Provide the (x, y) coordinate of the cell's center where the given text is located.  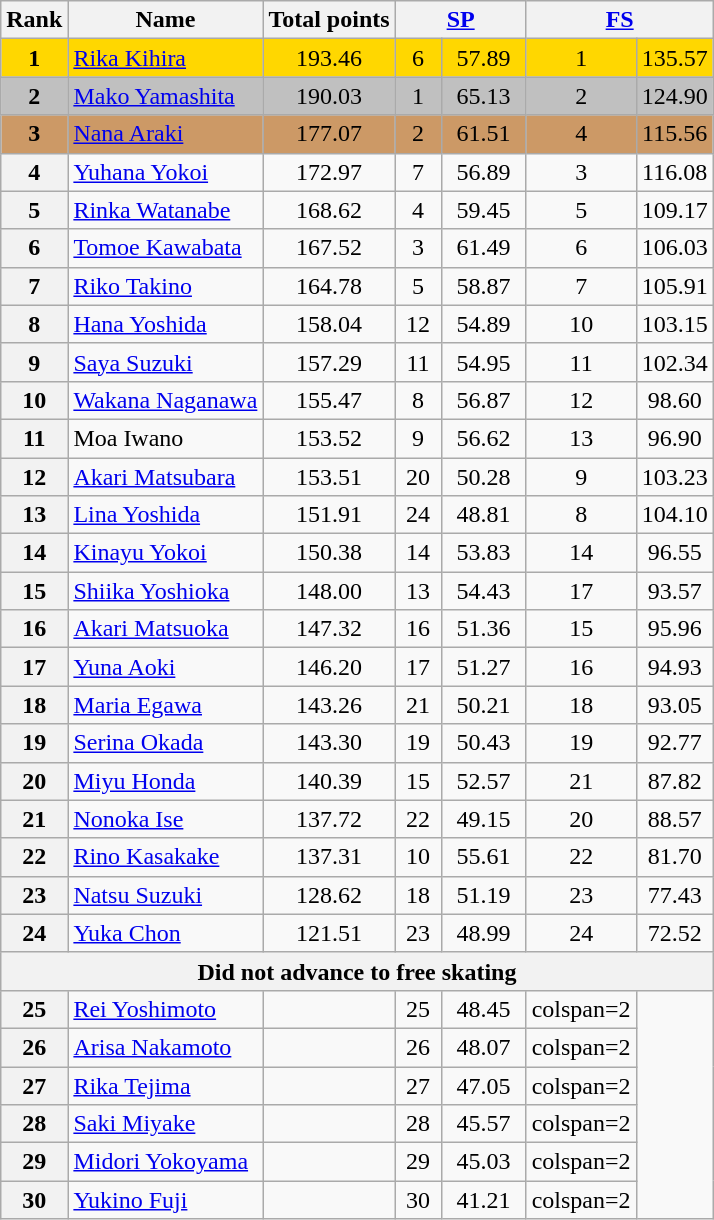
Total points (329, 20)
56.62 (484, 438)
Kinayu Yokoi (166, 553)
45.57 (484, 1124)
Rei Yoshimoto (166, 1009)
50.28 (484, 477)
57.89 (484, 58)
Saya Suzuki (166, 362)
81.70 (674, 857)
61.49 (484, 248)
Yuna Aoki (166, 667)
59.45 (484, 210)
58.87 (484, 286)
88.57 (674, 819)
65.13 (484, 96)
147.32 (329, 629)
50.43 (484, 743)
54.95 (484, 362)
Rank (34, 20)
93.57 (674, 591)
Nonoka Ise (166, 819)
177.07 (329, 134)
55.61 (484, 857)
41.21 (484, 1200)
Shiika Yoshioka (166, 591)
Saki Miyake (166, 1124)
Did not advance to free skating (357, 971)
Arisa Nakamoto (166, 1047)
137.72 (329, 819)
121.51 (329, 933)
72.52 (674, 933)
Rika Kihira (166, 58)
77.43 (674, 895)
48.45 (484, 1009)
SP (460, 20)
Rinka Watanabe (166, 210)
168.62 (329, 210)
164.78 (329, 286)
93.05 (674, 705)
157.29 (329, 362)
153.51 (329, 477)
104.10 (674, 515)
Wakana Naganawa (166, 400)
49.15 (484, 819)
48.07 (484, 1047)
151.91 (329, 515)
45.03 (484, 1162)
98.60 (674, 400)
48.81 (484, 515)
Moa Iwano (166, 438)
153.52 (329, 438)
128.62 (329, 895)
94.93 (674, 667)
56.87 (484, 400)
Mako Yamashita (166, 96)
106.03 (674, 248)
53.83 (484, 553)
172.97 (329, 172)
Yuhana Yokoi (166, 172)
Maria Egawa (166, 705)
Hana Yoshida (166, 324)
52.57 (484, 781)
Rika Tejima (166, 1085)
50.21 (484, 705)
143.26 (329, 705)
Lina Yoshida (166, 515)
103.15 (674, 324)
96.90 (674, 438)
95.96 (674, 629)
146.20 (329, 667)
Nana Araki (166, 134)
Natsu Suzuki (166, 895)
54.43 (484, 591)
Tomoe Kawabata (166, 248)
51.19 (484, 895)
193.46 (329, 58)
54.89 (484, 324)
Riko Takino (166, 286)
92.77 (674, 743)
105.91 (674, 286)
51.27 (484, 667)
137.31 (329, 857)
Name (166, 20)
109.17 (674, 210)
87.82 (674, 781)
143.30 (329, 743)
148.00 (329, 591)
Yukino Fuji (166, 1200)
135.57 (674, 58)
Akari Matsuoka (166, 629)
103.23 (674, 477)
115.56 (674, 134)
167.52 (329, 248)
190.03 (329, 96)
155.47 (329, 400)
124.90 (674, 96)
158.04 (329, 324)
FS (620, 20)
47.05 (484, 1085)
116.08 (674, 172)
Miyu Honda (166, 781)
51.36 (484, 629)
Yuka Chon (166, 933)
140.39 (329, 781)
Akari Matsubara (166, 477)
102.34 (674, 362)
96.55 (674, 553)
Midori Yokoyama (166, 1162)
56.89 (484, 172)
Rino Kasakake (166, 857)
Serina Okada (166, 743)
150.38 (329, 553)
61.51 (484, 134)
48.99 (484, 933)
